For the text-containing cell, return its midpoint in [x, y] coordinate format. 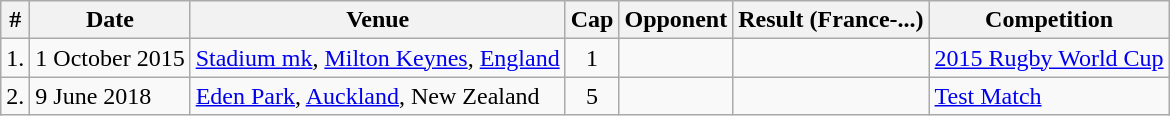
1 [592, 58]
2015 Rugby World Cup [1049, 58]
Eden Park, Auckland, New Zealand [378, 96]
Opponent [676, 20]
1. [16, 58]
Date [110, 20]
# [16, 20]
Competition [1049, 20]
Cap [592, 20]
2. [16, 96]
Result (France-...) [831, 20]
9 June 2018 [110, 96]
Venue [378, 20]
Stadium mk, Milton Keynes, England [378, 58]
1 October 2015 [110, 58]
5 [592, 96]
Test Match [1049, 96]
